Return (x, y) of the center of cell containing provided text 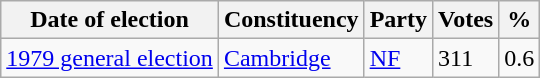
Votes (465, 20)
NF (398, 58)
Date of election (110, 20)
Party (398, 20)
311 (465, 58)
Constituency (291, 20)
0.6 (520, 58)
Cambridge (291, 58)
% (520, 20)
1979 general election (110, 58)
